Scan for the cell matching the given text and deliver its (X, Y) coordinate at center. 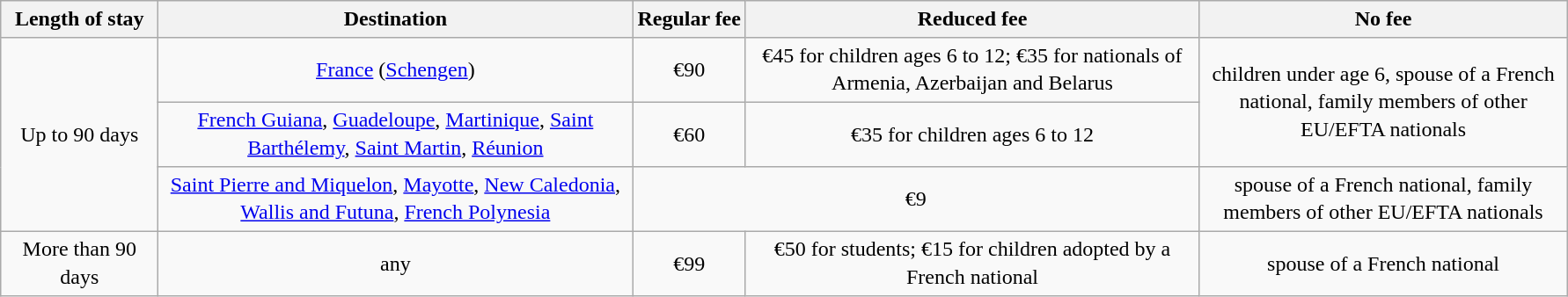
children under age 6, spouse of a French national, family members of other EU/EFTA nationals (1383, 102)
Length of stay (79, 19)
Regular fee (690, 19)
€45 for children ages 6 to 12; €35 for nationals of Armenia, Azerbaijan and Belarus (971, 70)
€9 (916, 199)
€35 for children ages 6 to 12 (971, 134)
Saint Pierre and Miquelon, Mayotte, New Caledonia, Wallis and Futuna, French Polynesia (396, 199)
€90 (690, 70)
Up to 90 days (79, 134)
any (396, 264)
Destination (396, 19)
No fee (1383, 19)
€60 (690, 134)
spouse of a French national (1383, 264)
More than 90 days (79, 264)
spouse of a French national, family members of other EU/EFTA nationals (1383, 199)
€50 for students; €15 for children adopted by a French national (971, 264)
Reduced fee (971, 19)
French Guiana, Guadeloupe, Martinique, Saint Barthélemy, Saint Martin, Réunion (396, 134)
€99 (690, 264)
France (Schengen) (396, 70)
